From the cell containing the given text, extract its center point as (X, Y) coordinate. 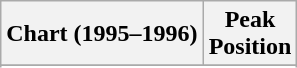
Chart (1995–1996) (102, 34)
PeakPosition (250, 34)
